Pinpoint the cell where the given text exists, returning its [X, Y] midpoint coordinate. 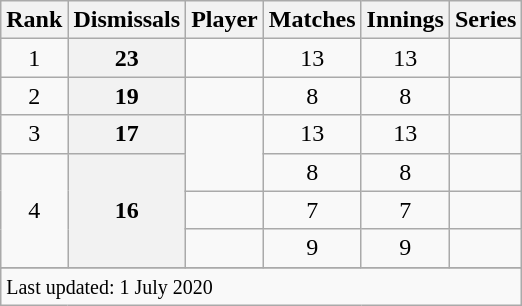
16 [127, 210]
19 [127, 96]
3 [34, 134]
4 [34, 210]
1 [34, 58]
2 [34, 96]
Last updated: 1 July 2020 [262, 286]
Rank [34, 20]
23 [127, 58]
Innings [405, 20]
Player [225, 20]
Matches [312, 20]
Dismissals [127, 20]
17 [127, 134]
Series [485, 20]
